Identify which cell holds the provided text, then report its (x, y) central coordinate. 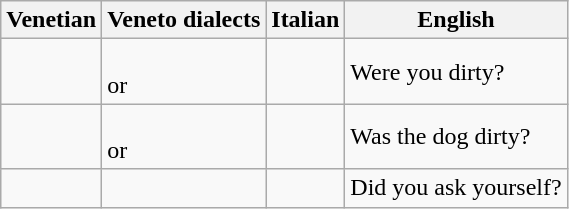
Were you dirty? (456, 72)
Venetian (52, 20)
English (456, 20)
Did you ask yourself? (456, 188)
Was the dog dirty? (456, 136)
Italian (306, 20)
Veneto dialects (184, 20)
